Scan for the cell matching the given text and deliver its (X, Y) coordinate at center. 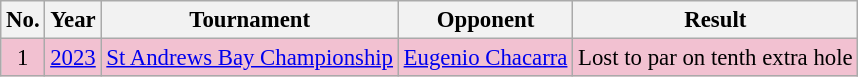
1 (23, 58)
St Andrews Bay Championship (250, 58)
Lost to par on tenth extra hole (716, 58)
No. (23, 20)
Year (73, 20)
Eugenio Chacarra (485, 58)
Result (716, 20)
2023 (73, 58)
Tournament (250, 20)
Opponent (485, 20)
